Locate the cell with the specified text and output its (X, Y) center coordinate. 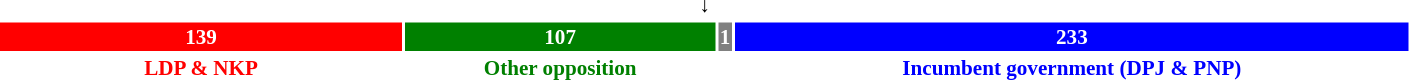
233 (1072, 36)
107 (560, 36)
139 (201, 36)
1 (725, 36)
